Search for the cell housing the specified text and yield its (X, Y) center coordinate. 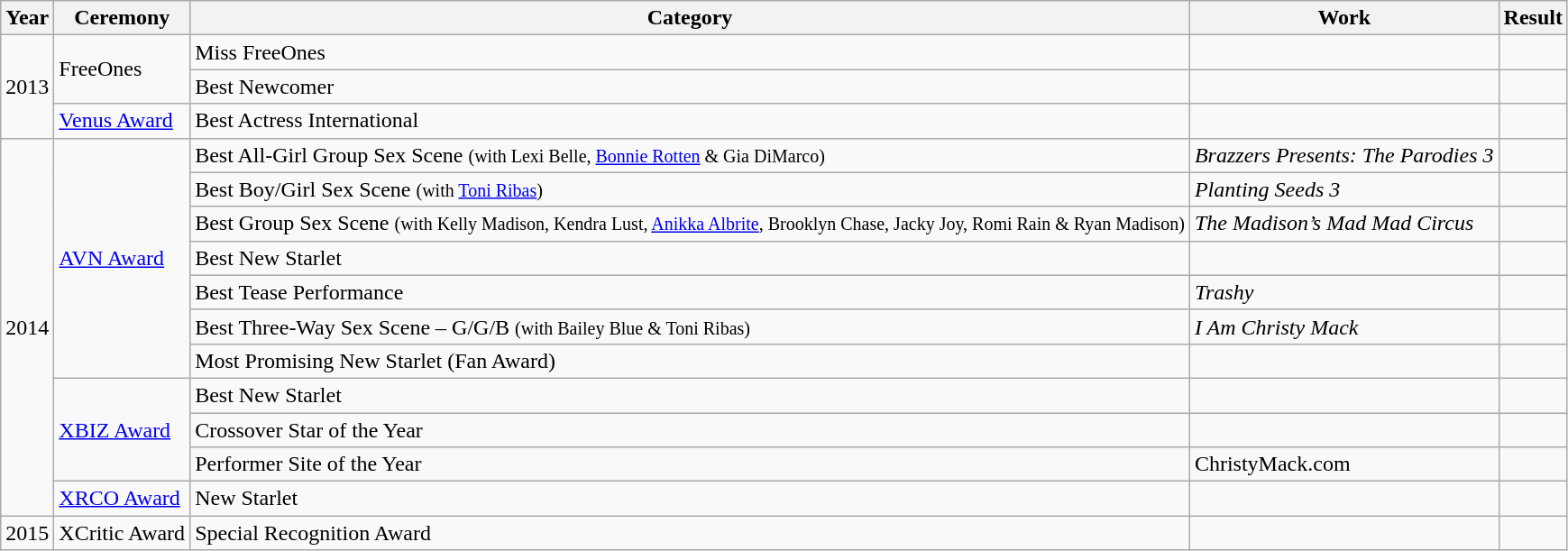
XCritic Award (123, 533)
Performer Site of the Year (691, 464)
Best Boy/Girl Sex Scene (with Toni Ribas) (691, 189)
I Am Christy Mack (1343, 326)
XRCO Award (123, 499)
XBIZ Award (123, 429)
Work (1343, 18)
Category (691, 18)
Best All-Girl Group Sex Scene (with Lexi Belle, Bonnie Rotten & Gia DiMarco) (691, 155)
2015 (27, 533)
Special Recognition Award (691, 533)
Venus Award (123, 121)
Best Actress International (691, 121)
2013 (27, 87)
ChristyMack.com (1343, 464)
Brazzers Presents: The Parodies 3 (1343, 155)
2014 (27, 326)
Result (1533, 18)
New Starlet (691, 499)
Best Tease Performance (691, 292)
Best Newcomer (691, 87)
Trashy (1343, 292)
Best Three-Way Sex Scene – G/G/B (with Bailey Blue & Toni Ribas) (691, 326)
Crossover Star of the Year (691, 430)
Most Promising New Starlet (Fan Award) (691, 361)
Year (27, 18)
FreeOnes (123, 69)
Miss FreeOnes (691, 52)
Ceremony (123, 18)
Best Group Sex Scene (with Kelly Madison, Kendra Lust, Anikka Albrite, Brooklyn Chase, Jacky Joy, Romi Rain & Ryan Madison) (691, 224)
Planting Seeds 3 (1343, 189)
The Madison’s Mad Mad Circus (1343, 224)
AVN Award (123, 258)
